For the text-containing cell, return its midpoint in (X, Y) coordinate format. 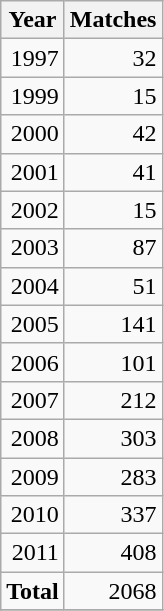
51 (113, 286)
212 (113, 400)
2068 (113, 591)
2003 (33, 248)
32 (113, 58)
2002 (33, 210)
1999 (33, 96)
141 (113, 324)
303 (113, 438)
2007 (33, 400)
Total (33, 591)
2010 (33, 515)
2004 (33, 286)
408 (113, 553)
101 (113, 362)
1997 (33, 58)
41 (113, 172)
42 (113, 134)
337 (113, 515)
2008 (33, 438)
2006 (33, 362)
Year (33, 20)
2005 (33, 324)
2001 (33, 172)
283 (113, 477)
2011 (33, 553)
2000 (33, 134)
2009 (33, 477)
Matches (113, 20)
87 (113, 248)
